Determine the (X, Y) coordinate at the center of the cell enclosing the given text.  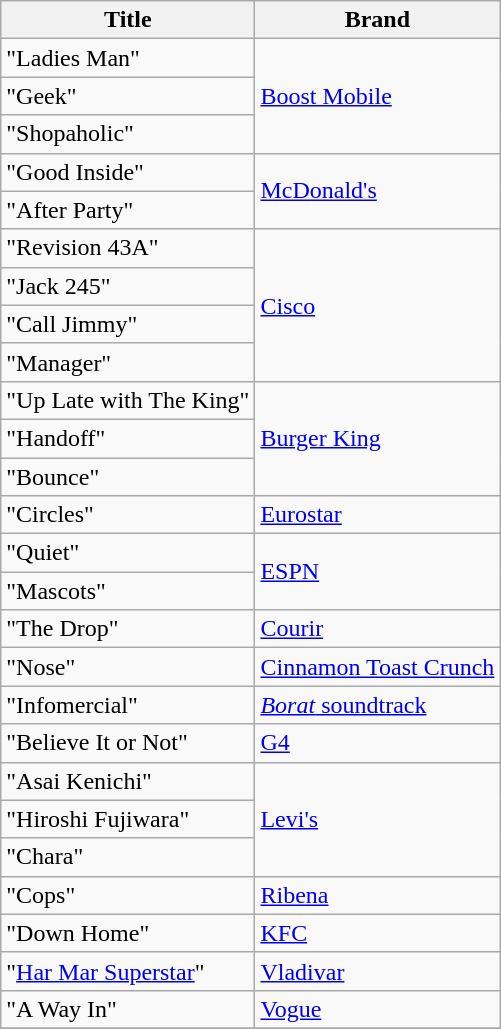
"Down Home" (128, 933)
"Ladies Man" (128, 58)
KFC (378, 933)
Borat soundtrack (378, 705)
"Bounce" (128, 477)
"Manager" (128, 362)
Cinnamon Toast Crunch (378, 667)
Vogue (378, 1009)
"Infomercial" (128, 705)
"Revision 43A" (128, 248)
ESPN (378, 572)
"Asai Kenichi" (128, 781)
"Call Jimmy" (128, 324)
G4 (378, 743)
Vladivar (378, 971)
"A Way In" (128, 1009)
Eurostar (378, 515)
McDonald's (378, 191)
"Believe It or Not" (128, 743)
"Quiet" (128, 553)
"After Party" (128, 210)
Ribena (378, 895)
"The Drop" (128, 629)
Cisco (378, 305)
"Nose" (128, 667)
"Mascots" (128, 591)
"Circles" (128, 515)
Boost Mobile (378, 96)
"Jack 245" (128, 286)
Levi's (378, 819)
"Handoff" (128, 438)
Courir (378, 629)
"Shopaholic" (128, 134)
"Har Mar Superstar" (128, 971)
Burger King (378, 438)
"Up Late with The King" (128, 400)
"Chara" (128, 857)
Brand (378, 20)
"Good Inside" (128, 172)
Title (128, 20)
"Geek" (128, 96)
"Hiroshi Fujiwara" (128, 819)
"Cops" (128, 895)
